Scan for the cell matching the given text and deliver its [x, y] coordinate at center. 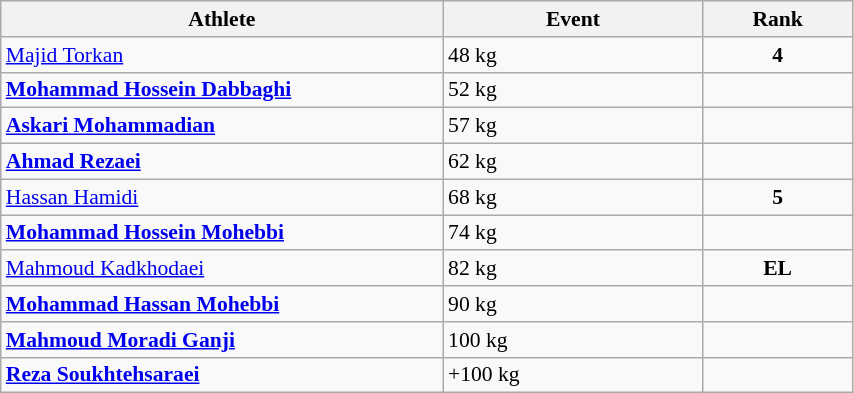
48 kg [573, 55]
82 kg [573, 269]
Mohammad Hossein Dabbaghi [222, 90]
62 kg [573, 162]
EL [778, 269]
68 kg [573, 197]
74 kg [573, 233]
Mahmoud Kadkhodaei [222, 269]
Mahmoud Moradi Ganji [222, 340]
Ahmad Rezaei [222, 162]
Mohammad Hossein Mohebbi [222, 233]
Reza Soukhtehsaraei [222, 375]
57 kg [573, 126]
90 kg [573, 304]
Askari Mohammadian [222, 126]
Event [573, 19]
4 [778, 55]
52 kg [573, 90]
Mohammad Hassan Mohebbi [222, 304]
Rank [778, 19]
Hassan Hamidi [222, 197]
Majid Torkan [222, 55]
+100 kg [573, 375]
100 kg [573, 340]
Athlete [222, 19]
5 [778, 197]
